Capture the cell that displays the provided text and extract its (X, Y) central coordinate. 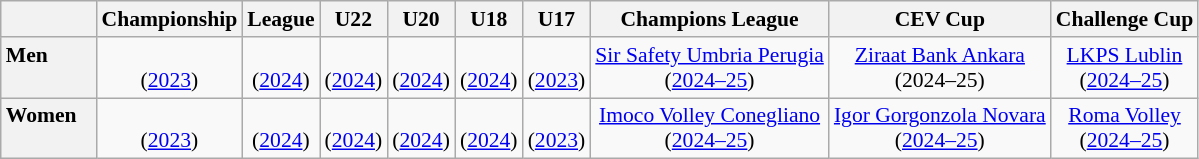
Championship (170, 19)
Men (49, 68)
LKPS Lublin(2024–25) (1124, 68)
League (280, 19)
Challenge Cup (1124, 19)
U20 (421, 19)
U18 (489, 19)
CEV Cup (940, 19)
Champions League (710, 19)
U22 (354, 19)
Imoco Volley Conegliano(2024–25) (710, 128)
Women (49, 128)
Ziraat Bank Ankara(2024–25) (940, 68)
Igor Gorgonzola Novara(2024–25) (940, 128)
Sir Safety Umbria Perugia(2024–25) (710, 68)
Roma Volley(2024–25) (1124, 128)
U17 (557, 19)
